Identify which cell holds the provided text, then report its [X, Y] central coordinate. 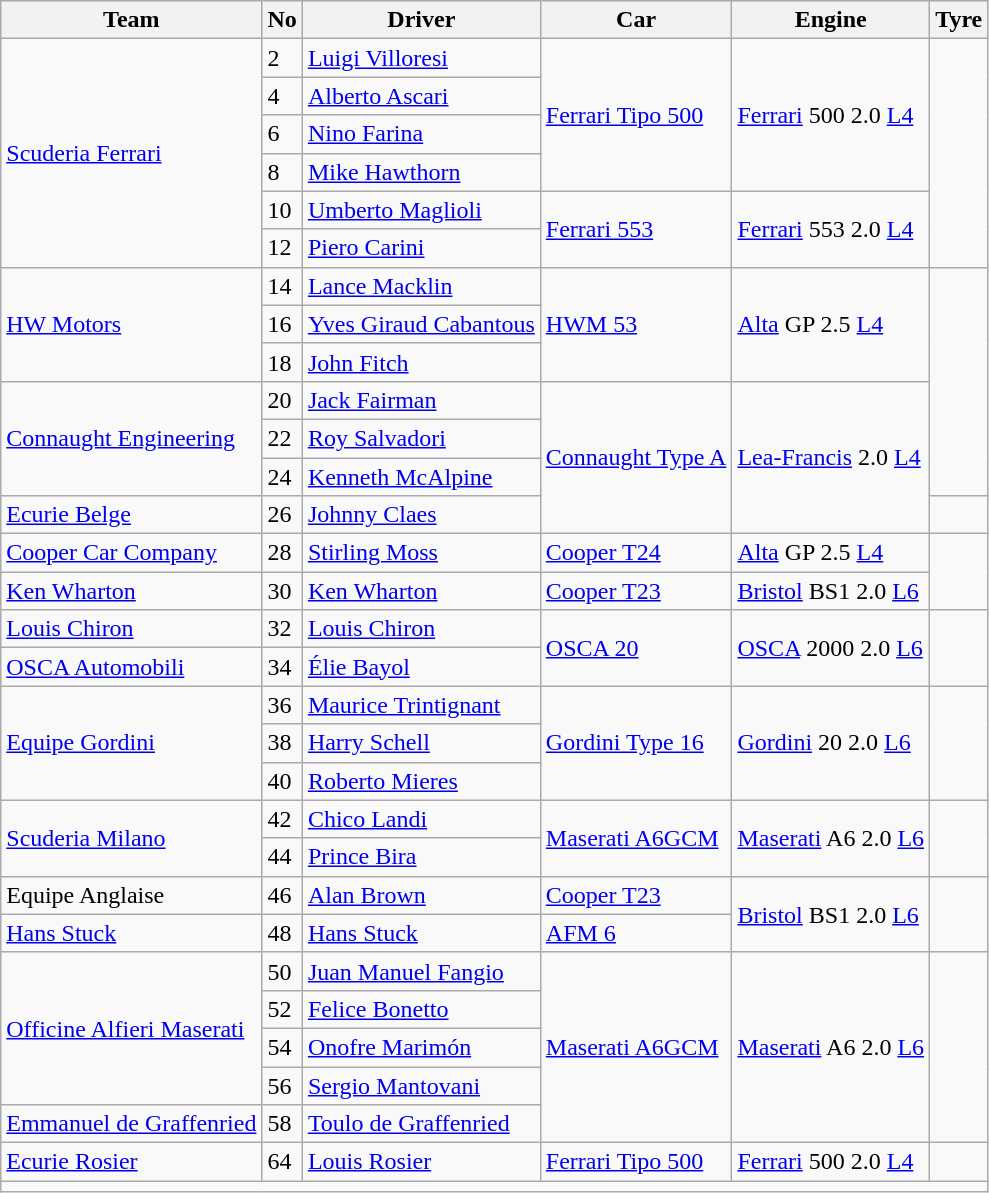
Connaught Type A [636, 457]
Equipe Gordini [132, 743]
Stirling Moss [421, 553]
Umberto Maglioli [421, 210]
38 [282, 743]
Ferrari 553 [636, 229]
Cooper Car Company [132, 553]
46 [282, 895]
8 [282, 172]
Car [636, 20]
Ferrari 553 2.0 L4 [831, 229]
32 [282, 629]
Prince Bira [421, 857]
Kenneth McAlpine [421, 477]
Jack Fairman [421, 400]
Alberto Ascari [421, 96]
Felice Bonetto [421, 1009]
52 [282, 1009]
36 [282, 705]
Alan Brown [421, 895]
HWM 53 [636, 324]
Lance Macklin [421, 286]
22 [282, 438]
34 [282, 667]
Driver [421, 20]
Tyre [959, 20]
Roberto Mieres [421, 781]
Gordini Type 16 [636, 743]
24 [282, 477]
6 [282, 134]
Luigi Villoresi [421, 58]
16 [282, 324]
Maurice Trintignant [421, 705]
Onofre Marimón [421, 1047]
26 [282, 515]
Johnny Claes [421, 515]
Team [132, 20]
Engine [831, 20]
OSCA 20 [636, 648]
48 [282, 933]
28 [282, 553]
HW Motors [132, 324]
14 [282, 286]
50 [282, 971]
Piero Carini [421, 248]
40 [282, 781]
Connaught Engineering [132, 438]
44 [282, 857]
Juan Manuel Fangio [421, 971]
No [282, 20]
18 [282, 362]
Harry Schell [421, 743]
Ecurie Belge [132, 515]
AFM 6 [636, 933]
4 [282, 96]
Sergio Mantovani [421, 1085]
Toulo de Graffenried [421, 1124]
Roy Salvadori [421, 438]
10 [282, 210]
64 [282, 1162]
Ecurie Rosier [132, 1162]
2 [282, 58]
42 [282, 819]
Gordini 20 2.0 L6 [831, 743]
54 [282, 1047]
Chico Landi [421, 819]
Élie Bayol [421, 667]
Scuderia Ferrari [132, 153]
Equipe Anglaise [132, 895]
Emmanuel de Graffenried [132, 1124]
OSCA 2000 2.0 L6 [831, 648]
12 [282, 248]
Nino Farina [421, 134]
OSCA Automobili [132, 667]
Scuderia Milano [132, 838]
Yves Giraud Cabantous [421, 324]
Louis Rosier [421, 1162]
Officine Alfieri Maserati [132, 1028]
58 [282, 1124]
Lea-Francis 2.0 L4 [831, 457]
30 [282, 591]
Mike Hawthorn [421, 172]
John Fitch [421, 362]
Cooper T24 [636, 553]
20 [282, 400]
56 [282, 1085]
